Locate the cell with the specified text and output its (X, Y) center coordinate. 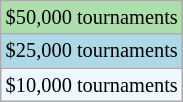
$10,000 tournaments (92, 85)
$50,000 tournaments (92, 17)
$25,000 tournaments (92, 51)
